Search for the cell housing the specified text and yield its [X, Y] center coordinate. 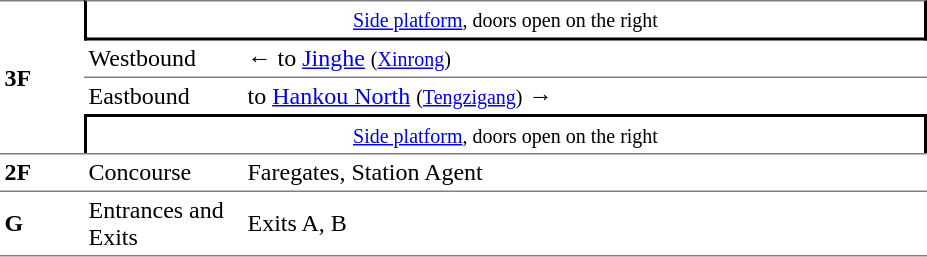
Faregates, Station Agent [585, 172]
Westbound [164, 59]
3F [42, 76]
← to Jinghe (Xinrong) [585, 59]
Concourse [164, 172]
Entrances and Exits [164, 224]
Eastbound [164, 96]
G [42, 224]
2F [42, 172]
Exits A, B [585, 224]
to Hankou North (Tengzigang) → [585, 96]
